Return (x, y) of the center of cell containing provided text 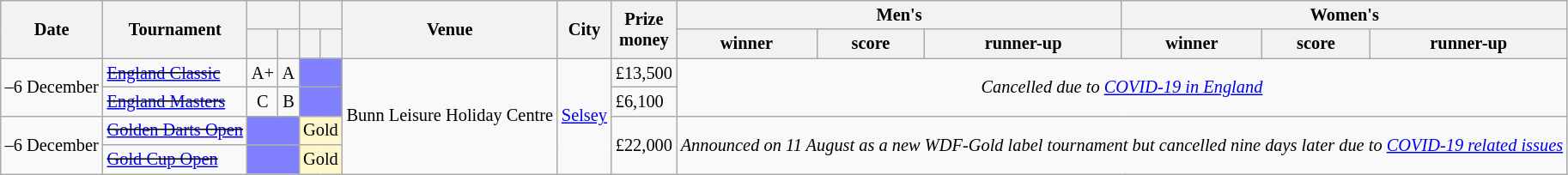
Selsey (584, 117)
C (263, 101)
Bunn Leisure Holiday Centre (450, 117)
B (289, 101)
City (584, 29)
Women's (1345, 15)
£6,100 (644, 101)
Gold Cup Open (175, 160)
Men's (900, 15)
Prizemoney (644, 29)
Cancelled due to COVID-19 in England (1121, 87)
£13,500 (644, 73)
Announced on 11 August as a new WDF-Gold label tournament but cancelled nine days later due to COVID-19 related issues (1121, 144)
Venue (450, 29)
England Classic (175, 73)
England Masters (175, 101)
A+ (263, 73)
Tournament (175, 29)
Date (52, 29)
A (289, 73)
£22,000 (644, 144)
Golden Darts Open (175, 130)
